Identify which cell holds the provided text, then report its [X, Y] central coordinate. 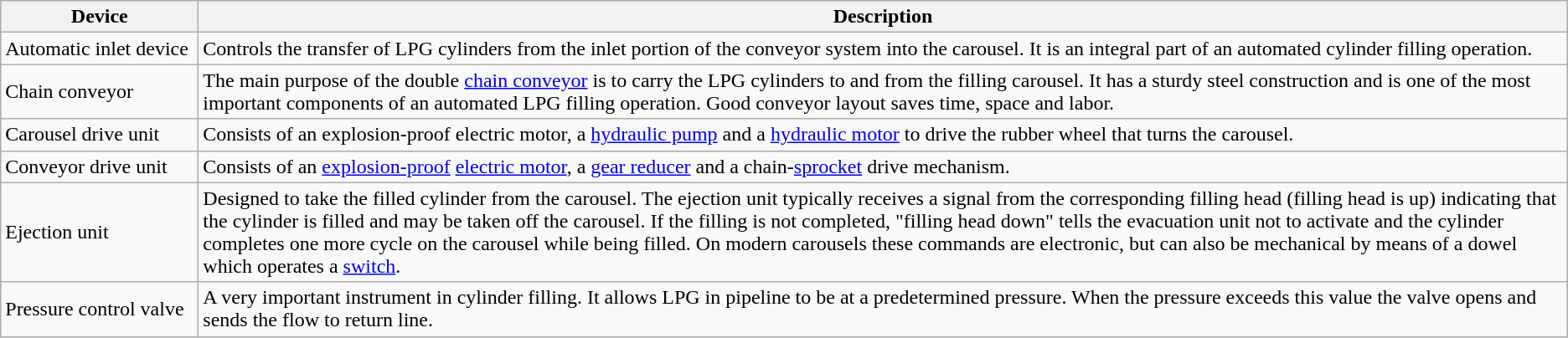
Chain conveyor [100, 92]
Consists of an explosion-proof electric motor, a hydraulic pump and a hydraulic motor to drive the rubber wheel that turns the carousel. [883, 135]
Conveyor drive unit [100, 166]
Device [100, 17]
Carousel drive unit [100, 135]
Ejection unit [100, 233]
Automatic inlet device [100, 49]
Consists of an explosion-proof electric motor, a gear reducer and a chain-sprocket drive mechanism. [883, 166]
Description [883, 17]
Pressure control valve [100, 310]
